Search for the cell housing the specified text and yield its (x, y) center coordinate. 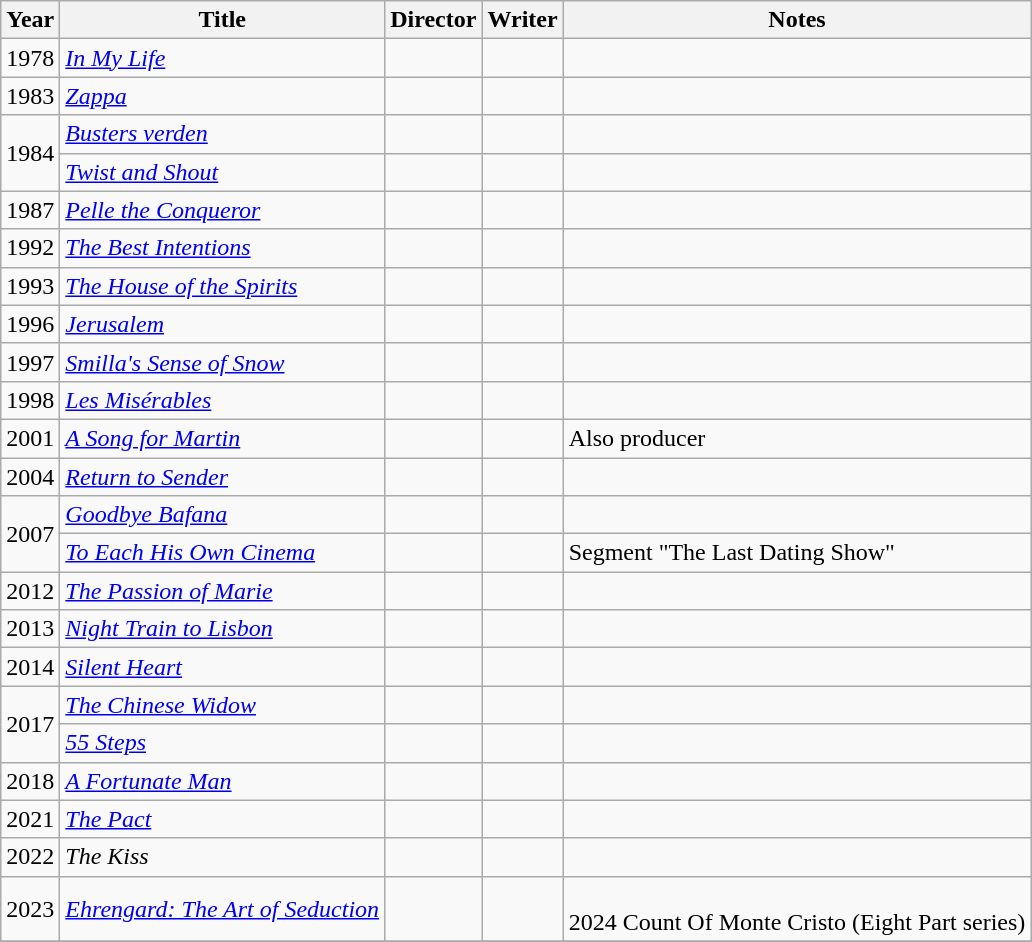
2007 (30, 534)
2014 (30, 667)
Smilla's Sense of Snow (222, 362)
Zappa (222, 96)
1983 (30, 96)
The Best Intentions (222, 248)
The Passion of Marie (222, 591)
1997 (30, 362)
Writer (522, 20)
Night Train to Lisbon (222, 629)
1984 (30, 153)
1993 (30, 286)
2013 (30, 629)
A Fortunate Man (222, 781)
In My Life (222, 58)
Les Misérables (222, 400)
2022 (30, 857)
2017 (30, 724)
To Each His Own Cinema (222, 553)
A Song for Martin (222, 438)
2001 (30, 438)
Pelle the Conqueror (222, 210)
Busters verden (222, 134)
2023 (30, 908)
Title (222, 20)
2018 (30, 781)
The Chinese Widow (222, 705)
Also producer (797, 438)
1998 (30, 400)
1987 (30, 210)
Return to Sender (222, 477)
The Kiss (222, 857)
Jerusalem (222, 324)
1992 (30, 248)
Notes (797, 20)
Director (434, 20)
Silent Heart (222, 667)
The House of the Spirits (222, 286)
Goodbye Bafana (222, 515)
The Pact (222, 819)
55 Steps (222, 743)
1996 (30, 324)
Ehrengard: The Art of Seduction (222, 908)
2024 Count Of Monte Cristo (Eight Part series) (797, 908)
2012 (30, 591)
2004 (30, 477)
2021 (30, 819)
Segment "The Last Dating Show" (797, 553)
1978 (30, 58)
Twist and Shout (222, 172)
Year (30, 20)
